Search for the cell housing the specified text and yield its (x, y) center coordinate. 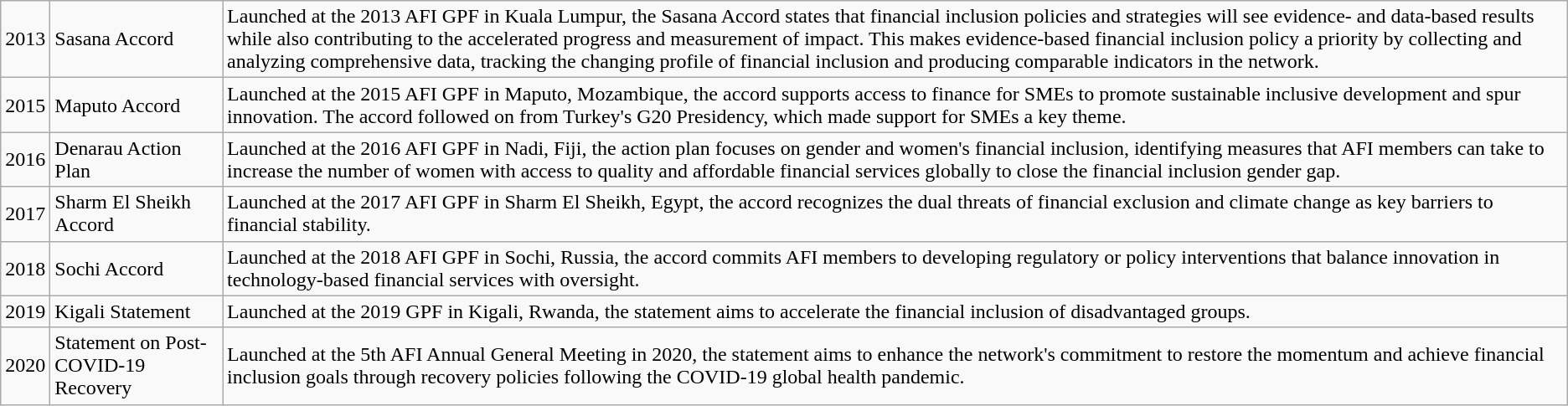
Sochi Accord (137, 268)
Maputo Accord (137, 105)
2020 (25, 366)
2016 (25, 159)
Denarau Action Plan (137, 159)
2018 (25, 268)
Sharm El Sheikh Accord (137, 214)
Launched at the 2019 GPF in Kigali, Rwanda, the statement aims to accelerate the financial inclusion of disadvantaged groups. (895, 311)
2013 (25, 39)
2015 (25, 105)
2019 (25, 311)
Kigali Statement (137, 311)
Sasana Accord (137, 39)
Statement on Post-COVID-19 Recovery (137, 366)
2017 (25, 214)
